Locate the cell with the specified text and output its (X, Y) center coordinate. 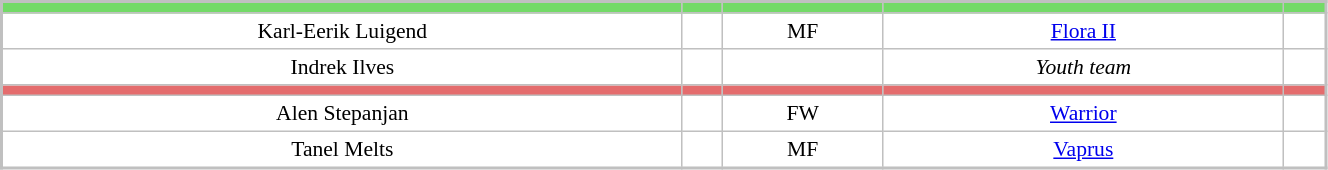
Alen Stepanjan (342, 113)
FW (802, 113)
Vaprus (1083, 150)
Tanel Melts (342, 150)
Youth team (1083, 67)
Indrek Ilves (342, 67)
Flora II (1083, 31)
Karl-Eerik Luigend (342, 31)
Warrior (1083, 113)
